For the text-containing cell, return its midpoint in [x, y] coordinate format. 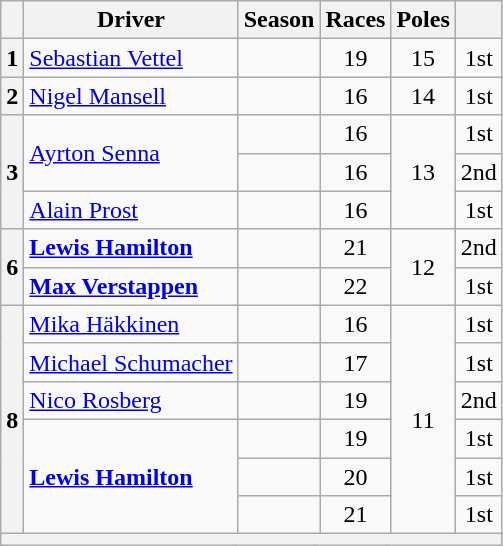
15 [423, 58]
Sebastian Vettel [131, 58]
17 [356, 362]
2 [12, 96]
3 [12, 172]
Alain Prost [131, 210]
11 [423, 419]
Max Verstappen [131, 286]
20 [356, 477]
Races [356, 20]
13 [423, 172]
Mika Häkkinen [131, 324]
12 [423, 267]
8 [12, 419]
1 [12, 58]
Driver [131, 20]
Nigel Mansell [131, 96]
Ayrton Senna [131, 153]
6 [12, 267]
14 [423, 96]
Nico Rosberg [131, 400]
Poles [423, 20]
Michael Schumacher [131, 362]
22 [356, 286]
Season [279, 20]
